From the cell containing the given text, extract its center point as [x, y] coordinate. 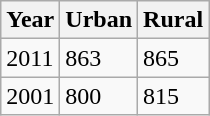
2001 [30, 96]
Rural [174, 20]
865 [174, 58]
863 [99, 58]
Year [30, 20]
2011 [30, 58]
815 [174, 96]
800 [99, 96]
Urban [99, 20]
